Search for the cell housing the specified text and yield its [X, Y] center coordinate. 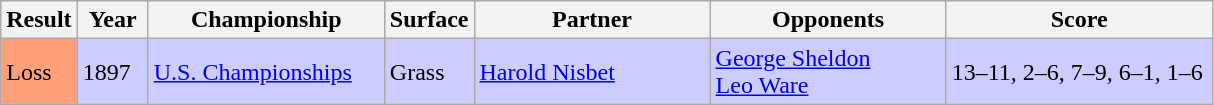
Score [1079, 20]
Loss [39, 72]
George Sheldon Leo Ware [828, 72]
13–11, 2–6, 7–9, 6–1, 1–6 [1079, 72]
Opponents [828, 20]
Championship [266, 20]
Result [39, 20]
Year [112, 20]
Partner [592, 20]
Surface [429, 20]
U.S. Championships [266, 72]
Grass [429, 72]
1897 [112, 72]
Harold Nisbet [592, 72]
